Output the [X, Y] coordinate of the center of the cell containing the given text.  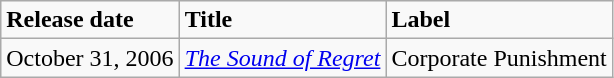
Title [282, 20]
October 31, 2006 [90, 58]
Label [499, 20]
Release date [90, 20]
The Sound of Regret [282, 58]
Corporate Punishment [499, 58]
